Pinpoint the cell where the given text exists, returning its (x, y) midpoint coordinate. 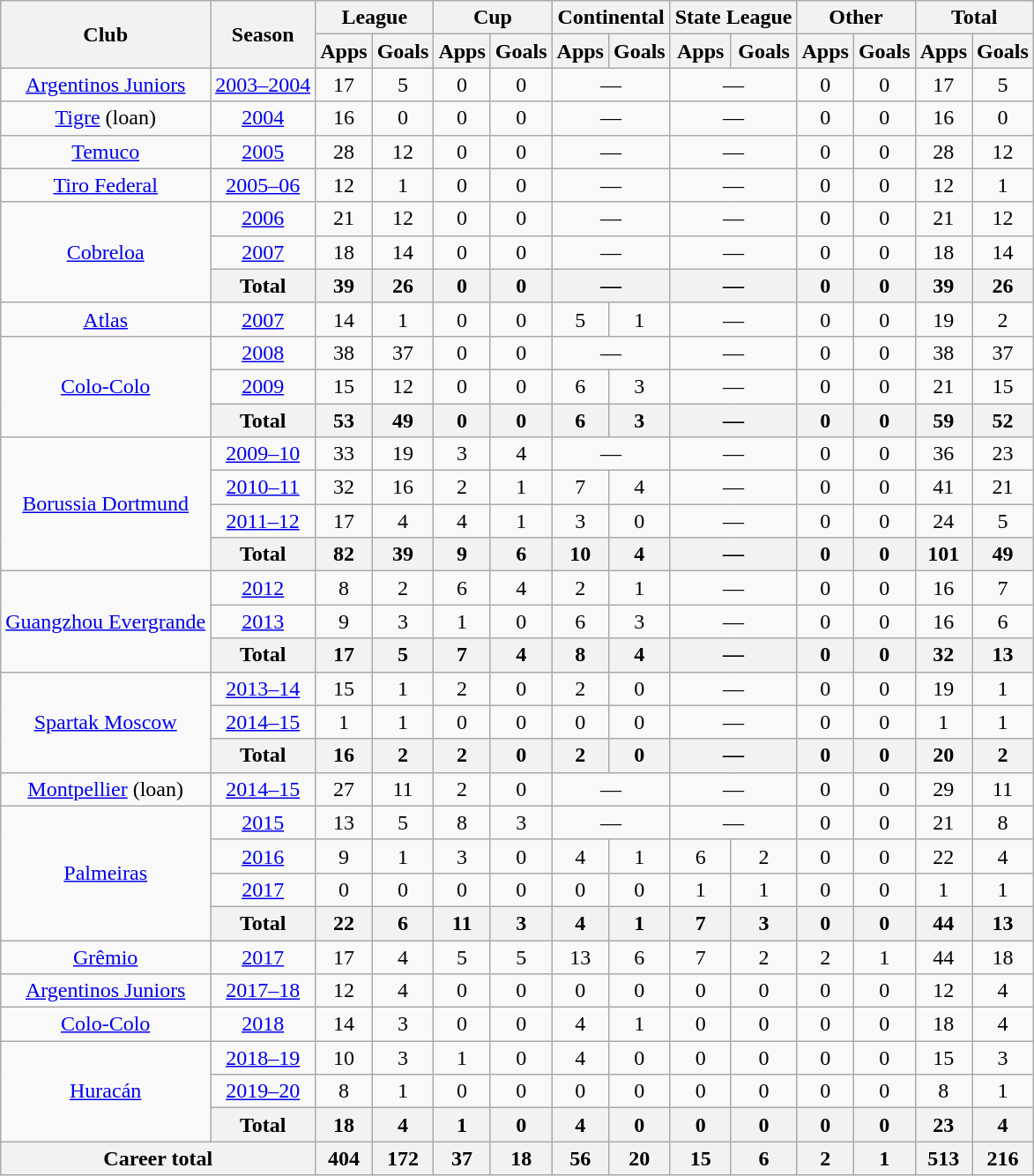
2011–12 (263, 521)
41 (943, 488)
2013 (263, 621)
59 (943, 421)
Season (263, 34)
2018–19 (263, 1058)
State League (733, 18)
2008 (263, 353)
2012 (263, 588)
513 (943, 1158)
2017–18 (263, 991)
Spartak Moscow (106, 722)
Grêmio (106, 956)
2006 (263, 219)
172 (403, 1158)
Montpellier (loan) (106, 789)
2018 (263, 1024)
2005 (263, 152)
2013–14 (263, 688)
Other (856, 18)
56 (580, 1158)
404 (344, 1158)
Atlas (106, 319)
Guangzhou Evergrande (106, 621)
33 (344, 454)
Palmeiras (106, 873)
27 (344, 789)
Temuco (106, 152)
Club (106, 34)
216 (1003, 1158)
2004 (263, 118)
82 (344, 555)
2009 (263, 386)
52 (1003, 421)
2015 (263, 822)
53 (344, 421)
36 (943, 454)
Cup (493, 18)
Continental (611, 18)
League (375, 18)
Tigre (loan) (106, 118)
101 (943, 555)
Tiro Federal (106, 185)
2009–10 (263, 454)
Cobreloa (106, 252)
Borussia Dortmund (106, 504)
24 (943, 521)
Career total (159, 1158)
2010–11 (263, 488)
2016 (263, 856)
2005–06 (263, 185)
2003–2004 (263, 85)
Huracán (106, 1091)
2019–20 (263, 1091)
29 (943, 789)
